Scan for the cell matching the given text and deliver its (X, Y) coordinate at center. 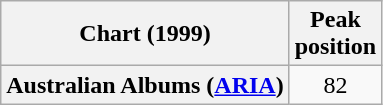
Peakposition (335, 34)
Australian Albums (ARIA) (145, 85)
Chart (1999) (145, 34)
82 (335, 85)
